For the text-containing cell, return its midpoint in (x, y) coordinate format. 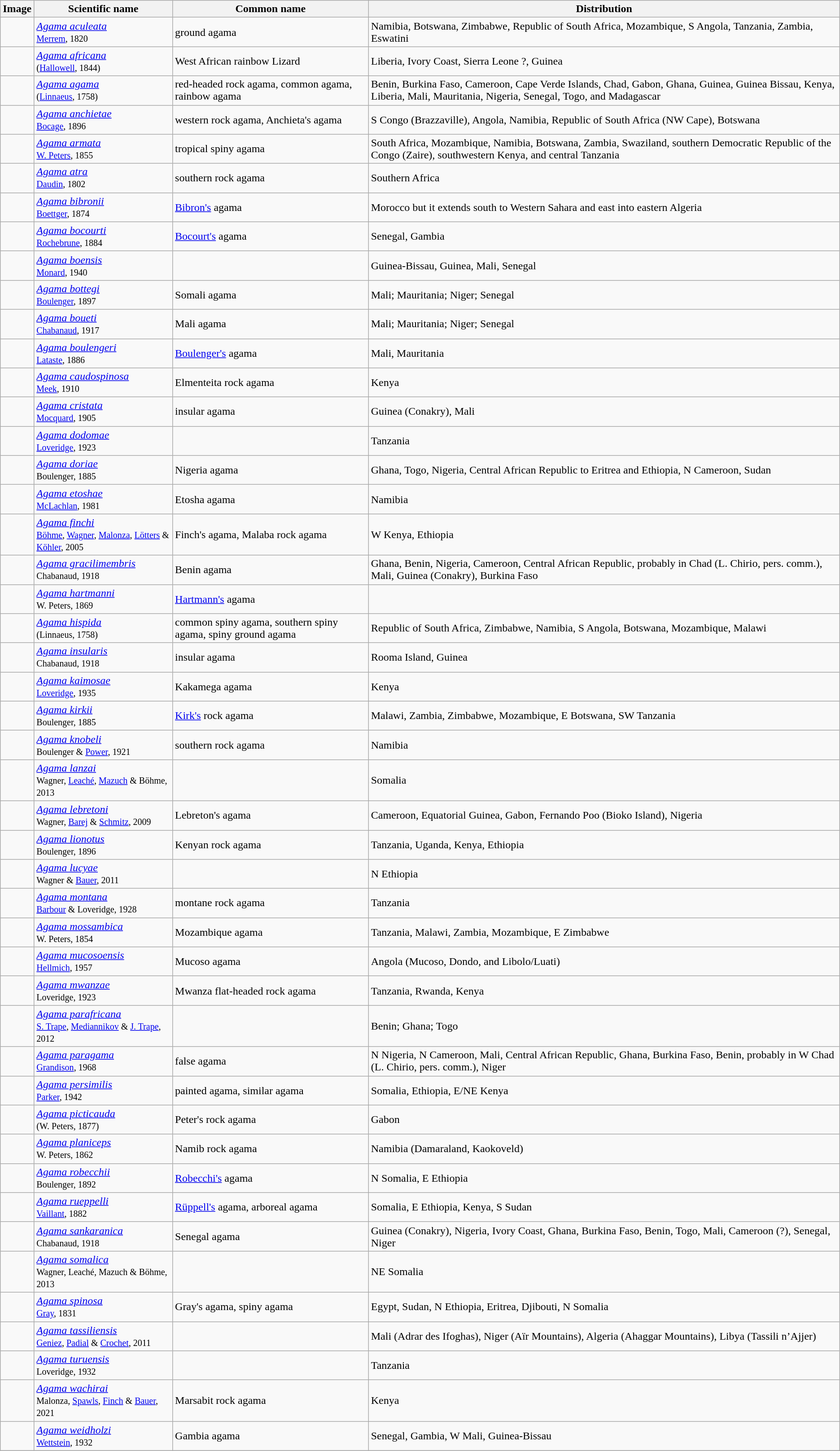
Somali agama (271, 294)
Agama agama (Linnaeus, 1758) (103, 91)
Agama doriae Boulenger, 1885 (103, 470)
Bibron's agama (271, 207)
Agama anchietae Bocage, 1896 (103, 119)
Agama sankaranica Chabanaud, 1918 (103, 1236)
Republic of South Africa, Zimbabwe, Namibia, S Angola, Botswana, Mozambique, Malawi (604, 628)
Robecchi's agama (271, 1178)
Agama weidholzi Wettstein, 1932 (103, 1436)
Agama lebretoni Wagner, Barej & Schmitz, 2009 (103, 815)
Ghana, Benin, Nigeria, Cameroon, Central African Republic, probably in Chad (L. Chirio, pers. comm.), Mali, Guinea (Conakry), Burkina Faso (604, 570)
Agama montana Barbour & Loveridge, 1928 (103, 903)
Kirk's rock agama (271, 715)
red-headed rock agama, common agama, rainbow agama (271, 91)
N Nigeria, N Cameroon, Mali, Central African Republic, Ghana, Burkina Faso, Benin, probably in W Chad (L. Chirio, pers. comm.), Niger (604, 1061)
Agama wachirai Malonza, Spawls, Finch & Bauer, 2021 (103, 1401)
Agama somalica Wagner, Leaché, Mazuch & Böhme, 2013 (103, 1271)
ground agama (271, 32)
Malawi, Zambia, Zimbabwe, Mozambique, E Botswana, SW Tanzania (604, 715)
Agama dodomae Loveridge, 1923 (103, 441)
Agama planiceps W. Peters, 1862 (103, 1149)
Agama mucosoensis Hellmich, 1957 (103, 961)
Agama persimilis Parker, 1942 (103, 1091)
Agama aculeata Merrem, 1820 (103, 32)
Mwanza flat-headed rock agama (271, 991)
Agama lanzai Wagner, Leaché, Mazuch & Böhme, 2013 (103, 780)
Agama paragama Grandison, 1968 (103, 1061)
Boulenger's agama (271, 353)
Marsabit rock agama (271, 1401)
W Kenya, Ethiopia (604, 535)
Agama turuensis Loveridge, 1932 (103, 1365)
Agama parafricana S. Trape, Mediannikov & J. Trape, 2012 (103, 1026)
Lebreton's agama (271, 815)
western rock agama, Anchieta's agama (271, 119)
West African rainbow Lizard (271, 61)
common spiny agama, southern spiny agama, spiny ground agama (271, 628)
Mali agama (271, 324)
Somalia, E Ethiopia, Kenya, S Sudan (604, 1207)
tropical spiny agama (271, 149)
Scientific name (103, 9)
Ghana, Togo, Nigeria, Central African Republic to Eritrea and Ethiopia, N Cameroon, Sudan (604, 470)
Agama hispida (Linnaeus, 1758) (103, 628)
NE Somalia (604, 1271)
Bocourt's agama (271, 236)
Elmenteita rock agama (271, 382)
Gambia agama (271, 1436)
Agama boensis Monard, 1940 (103, 266)
Agama armata W. Peters, 1855 (103, 149)
Nigeria agama (271, 470)
Agama kaimosae Loveridge, 1935 (103, 687)
Agama gracilimembris Chabanaud, 1918 (103, 570)
Namibia, Botswana, Zimbabwe, Republic of South Africa, Mozambique, S Angola, Tanzania, Zambia, Eswatini (604, 32)
Tanzania, Malawi, Zambia, Mozambique, E Zimbabwe (604, 933)
Gabon (604, 1119)
Agama mossambica W. Peters, 1854 (103, 933)
Agama cristata Mocquard, 1905 (103, 412)
Mozambique agama (271, 933)
Senegal, Gambia, W Mali, Guinea-Bissau (604, 1436)
Morocco but it extends south to Western Sahara and east into eastern Algeria (604, 207)
Agama spinosa Gray, 1831 (103, 1307)
Agama tassiliensis Geniez, Padial & Crochet, 2011 (103, 1336)
Agama hartmanni W. Peters, 1869 (103, 599)
Tanzania, Uganda, Kenya, Ethiopia (604, 845)
Agama bibronii Boettger, 1874 (103, 207)
Agama etoshae McLachlan, 1981 (103, 499)
Rooma Island, Guinea (604, 657)
Gray's agama, spiny agama (271, 1307)
Tanzania, Rwanda, Kenya (604, 991)
Agama finchi Böhme, Wagner, Malonza, Lötters & Köhler, 2005 (103, 535)
Common name (271, 9)
Agama insularis Chabanaud, 1918 (103, 657)
N Ethiopia (604, 874)
Benin; Ghana; Togo (604, 1026)
Agama knobeli Boulenger & Power, 1921 (103, 745)
Kakamega agama (271, 687)
Distribution (604, 9)
Image (17, 9)
Agama atra Daudin, 1802 (103, 178)
Southern Africa (604, 178)
Namibia (Damaraland, Kaokoveld) (604, 1149)
Agama picticauda (W. Peters, 1877) (103, 1119)
Agama caudospinosa Meek, 1910 (103, 382)
Angola (Mucoso, Dondo, and Libolo/Luati) (604, 961)
Mali, Mauritania (604, 353)
Guinea (Conakry), Mali (604, 412)
painted agama, similar agama (271, 1091)
Guinea (Conakry), Nigeria, Ivory Coast, Ghana, Burkina Faso, Benin, Togo, Mali, Cameroon (?), Senegal, Niger (604, 1236)
Agama rueppelli Vaillant, 1882 (103, 1207)
N Somalia, E Ethiopia (604, 1178)
Somalia (604, 780)
Agama lionotus Boulenger, 1896 (103, 845)
Peter's rock agama (271, 1119)
Senegal agama (271, 1236)
Senegal, Gambia (604, 236)
Agama bocourti Rochebrune, 1884 (103, 236)
Egypt, Sudan, N Ethiopia, Eritrea, Djibouti, N Somalia (604, 1307)
Agama boueti Chabanaud, 1917 (103, 324)
Rüppell's agama, arboreal agama (271, 1207)
Agama lucyae Wagner & Bauer, 2011 (103, 874)
Somalia, Ethiopia, E/NE Kenya (604, 1091)
montane rock agama (271, 903)
false agama (271, 1061)
Guinea-Bissau, Guinea, Mali, Senegal (604, 266)
Agama boulengeri Lataste, 1886 (103, 353)
S Congo (Brazzaville), Angola, Namibia, Republic of South Africa (NW Cape), Botswana (604, 119)
Agama kirkii Boulenger, 1885 (103, 715)
Cameroon, Equatorial Guinea, Gabon, Fernando Poo (Bioko Island), Nigeria (604, 815)
Benin agama (271, 570)
Agama robecchii Boulenger, 1892 (103, 1178)
Finch's agama, Malaba rock agama (271, 535)
Liberia, Ivory Coast, Sierra Leone ?, Guinea (604, 61)
Kenyan rock agama (271, 845)
Mucoso agama (271, 961)
Agama mwanzae Loveridge, 1923 (103, 991)
Agama bottegi Boulenger, 1897 (103, 294)
Etosha agama (271, 499)
Mali (Adrar des Ifoghas), Niger (Aïr Mountains), Algeria (Ahaggar Mountains), Libya (Tassili n’Ajjer) (604, 1336)
Namib rock agama (271, 1149)
Agama africana (Hallowell, 1844) (103, 61)
Hartmann's agama (271, 599)
